For the text-containing cell, return its midpoint in (x, y) coordinate format. 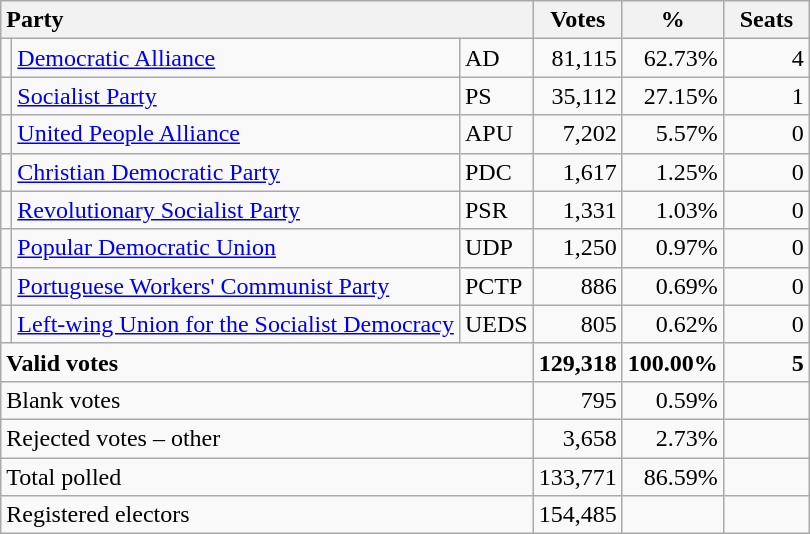
Revolutionary Socialist Party (236, 210)
AD (496, 58)
1 (766, 96)
Valid votes (267, 362)
Left-wing Union for the Socialist Democracy (236, 324)
Popular Democratic Union (236, 248)
Democratic Alliance (236, 58)
1,617 (578, 172)
86.59% (672, 477)
1,250 (578, 248)
United People Alliance (236, 134)
Total polled (267, 477)
1.03% (672, 210)
133,771 (578, 477)
PSR (496, 210)
Votes (578, 20)
PS (496, 96)
PDC (496, 172)
2.73% (672, 438)
Socialist Party (236, 96)
5.57% (672, 134)
4 (766, 58)
154,485 (578, 515)
100.00% (672, 362)
0.97% (672, 248)
Party (267, 20)
795 (578, 400)
PCTP (496, 286)
35,112 (578, 96)
0.62% (672, 324)
62.73% (672, 58)
UEDS (496, 324)
1.25% (672, 172)
81,115 (578, 58)
Seats (766, 20)
0.59% (672, 400)
Registered electors (267, 515)
0.69% (672, 286)
Blank votes (267, 400)
3,658 (578, 438)
5 (766, 362)
886 (578, 286)
7,202 (578, 134)
27.15% (672, 96)
Rejected votes – other (267, 438)
129,318 (578, 362)
Portuguese Workers' Communist Party (236, 286)
1,331 (578, 210)
% (672, 20)
UDP (496, 248)
Christian Democratic Party (236, 172)
APU (496, 134)
805 (578, 324)
